Provide the [x, y] coordinate of the cell's center where the given text is located.  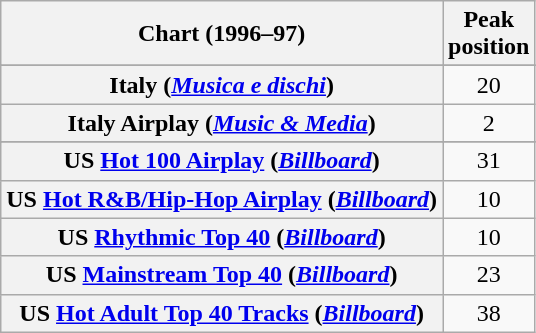
Italy Airplay (Music & Media) [222, 123]
20 [489, 85]
US Hot 100 Airplay (Billboard) [222, 161]
2 [489, 123]
38 [489, 313]
Peak position [489, 34]
Chart (1996–97) [222, 34]
US Rhythmic Top 40 (Billboard) [222, 237]
23 [489, 275]
US Hot Adult Top 40 Tracks (Billboard) [222, 313]
US Mainstream Top 40 (Billboard) [222, 275]
31 [489, 161]
US Hot R&B/Hip-Hop Airplay (Billboard) [222, 199]
Italy (Musica e dischi) [222, 85]
